Provide the [X, Y] coordinate of the cell's center where the given text is located.  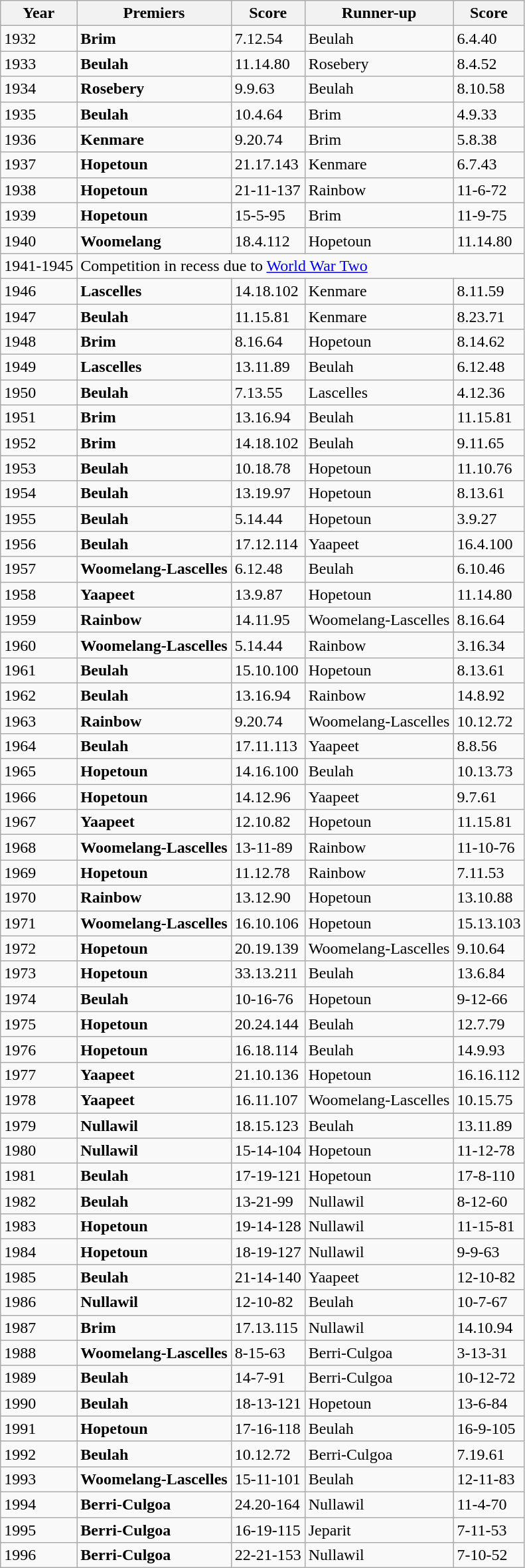
11-6-72 [488, 190]
1978 [38, 1100]
6.4.40 [488, 39]
6.10.46 [488, 569]
1988 [38, 1353]
1976 [38, 1049]
1995 [38, 1529]
1934 [38, 89]
5.8.38 [488, 139]
17.11.113 [268, 746]
8.10.58 [488, 89]
4.12.36 [488, 392]
9.11.65 [488, 443]
7-10-52 [488, 1555]
1950 [38, 392]
1993 [38, 1479]
16.16.112 [488, 1075]
1973 [38, 974]
13.19.97 [268, 493]
10-12-72 [488, 1378]
15-14-104 [268, 1151]
11.10.76 [488, 468]
1981 [38, 1176]
1975 [38, 1024]
1987 [38, 1328]
7.11.53 [488, 873]
17-8-110 [488, 1176]
1958 [38, 594]
16.11.107 [268, 1100]
21-11-137 [268, 190]
12-11-83 [488, 1479]
1986 [38, 1302]
1983 [38, 1227]
1939 [38, 215]
8-12-60 [488, 1201]
13-6-84 [488, 1403]
17.12.114 [268, 544]
17-16-118 [268, 1429]
3.16.34 [488, 645]
1954 [38, 493]
1982 [38, 1201]
Year [38, 13]
1979 [38, 1126]
1957 [38, 569]
17-19-121 [268, 1176]
1947 [38, 317]
9-12-66 [488, 999]
1994 [38, 1504]
12.7.79 [488, 1024]
1956 [38, 544]
1989 [38, 1378]
13-21-99 [268, 1201]
1935 [38, 114]
1964 [38, 746]
11-10-76 [488, 847]
1992 [38, 1454]
1967 [38, 822]
13.6.84 [488, 974]
18.4.112 [268, 240]
1949 [38, 367]
16.10.106 [268, 923]
Runner-up [379, 13]
9.7.61 [488, 797]
1970 [38, 898]
1933 [38, 64]
1962 [38, 695]
10-7-67 [488, 1302]
1966 [38, 797]
13.12.90 [268, 898]
9-9-63 [488, 1252]
1936 [38, 139]
1953 [38, 468]
10.4.64 [268, 114]
24.20-164 [268, 1504]
11.12.78 [268, 873]
1968 [38, 847]
11-12-78 [488, 1151]
10.18.78 [268, 468]
7.13.55 [268, 392]
1948 [38, 342]
Jeparit [379, 1529]
1996 [38, 1555]
16.4.100 [488, 544]
14.12.96 [268, 797]
8-15-63 [268, 1353]
20.24.144 [268, 1024]
12.10.82 [268, 822]
15.10.100 [268, 670]
8.4.52 [488, 64]
13.9.87 [268, 594]
6.7.43 [488, 165]
21-14-140 [268, 1277]
1951 [38, 418]
1955 [38, 519]
1977 [38, 1075]
1937 [38, 165]
7-11-53 [488, 1529]
11-9-75 [488, 215]
3-13-31 [488, 1353]
14.9.93 [488, 1049]
1965 [38, 772]
19-14-128 [268, 1227]
1990 [38, 1403]
1932 [38, 39]
16.18.114 [268, 1049]
1969 [38, 873]
15-11-101 [268, 1479]
18-19-127 [268, 1252]
1971 [38, 923]
7.12.54 [268, 39]
14-7-91 [268, 1378]
1963 [38, 721]
1952 [38, 443]
4.9.33 [488, 114]
1941-1945 [38, 266]
Premiers [154, 13]
Competition in recess due to World War Two [301, 266]
Woomelang [154, 240]
10-16-76 [268, 999]
1946 [38, 291]
3.9.27 [488, 519]
1940 [38, 240]
17.13.115 [268, 1328]
1991 [38, 1429]
10.13.73 [488, 772]
14.16.100 [268, 772]
21.10.136 [268, 1075]
7.19.61 [488, 1454]
22-21-153 [268, 1555]
1960 [38, 645]
16-19-115 [268, 1529]
1985 [38, 1277]
8.11.59 [488, 291]
21.17.143 [268, 165]
1974 [38, 999]
8.8.56 [488, 746]
15-5-95 [268, 215]
1984 [38, 1252]
14.10.94 [488, 1328]
18-13-121 [268, 1403]
9.9.63 [268, 89]
1938 [38, 190]
18.15.123 [268, 1126]
1961 [38, 670]
16-9-105 [488, 1429]
15.13.103 [488, 923]
33.13.211 [268, 974]
8.14.62 [488, 342]
9.10.64 [488, 948]
13.10.88 [488, 898]
14.11.95 [268, 620]
1972 [38, 948]
8.23.71 [488, 317]
1980 [38, 1151]
14.8.92 [488, 695]
13-11-89 [268, 847]
20.19.139 [268, 948]
10.15.75 [488, 1100]
11-15-81 [488, 1227]
11-4-70 [488, 1504]
1959 [38, 620]
